Identify which cell holds the provided text, then report its (X, Y) central coordinate. 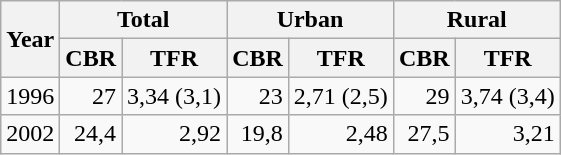
Rural (476, 20)
29 (424, 96)
Year (30, 39)
3,21 (508, 134)
3,74 (3,4) (508, 96)
3,34 (3,1) (174, 96)
2,92 (174, 134)
27 (91, 96)
1996 (30, 96)
Urban (310, 20)
24,4 (91, 134)
19,8 (258, 134)
23 (258, 96)
Total (144, 20)
27,5 (424, 134)
2,71 (2,5) (340, 96)
2002 (30, 134)
2,48 (340, 134)
